Locate the cell with the specified text and output its [x, y] center coordinate. 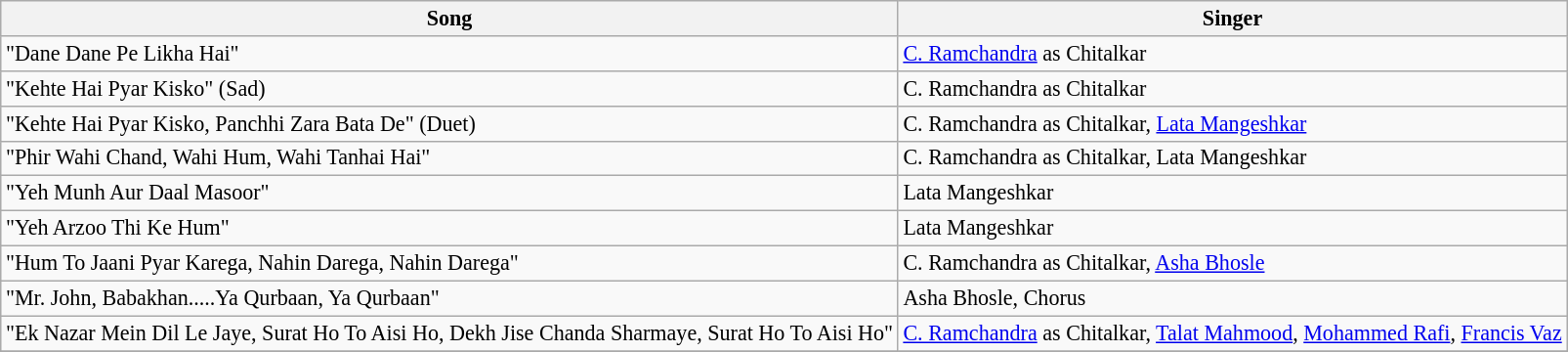
Asha Bhosle, Chorus [1233, 298]
C. Ramchandra as Chitalkar, Talat Mahmood, Mohammed Rafi, Francis Vaz [1233, 333]
"Yeh Munh Aur Daal Masoor" [449, 194]
"Kehte Hai Pyar Kisko, Panchhi Zara Bata De" (Duet) [449, 123]
Song [449, 18]
"Kehte Hai Pyar Kisko" (Sad) [449, 88]
"Mr. John, Babakhan.....Ya Qurbaan, Ya Qurbaan" [449, 298]
C. Ramchandra as Chitalkar, Asha Bhosle [1233, 263]
"Yeh Arzoo Thi Ke Hum" [449, 228]
Singer [1233, 18]
"Dane Dane Pe Likha Hai" [449, 53]
"Hum To Jaani Pyar Karega, Nahin Darega, Nahin Darega" [449, 263]
"Phir Wahi Chand, Wahi Hum, Wahi Tanhai Hai" [449, 158]
"Ek Nazar Mein Dil Le Jaye, Surat Ho To Aisi Ho, Dekh Jise Chanda Sharmaye, Surat Ho To Aisi Ho" [449, 333]
